Return (X, Y) of the center of cell containing provided text 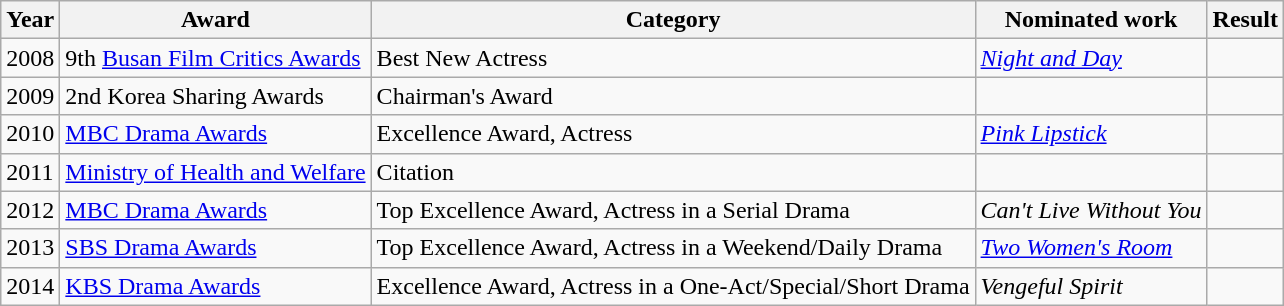
Night and Day (1091, 58)
9th Busan Film Critics Awards (216, 58)
2014 (30, 286)
Top Excellence Award, Actress in a Weekend/Daily Drama (673, 248)
KBS Drama Awards (216, 286)
SBS Drama Awards (216, 248)
Excellence Award, Actress (673, 134)
2013 (30, 248)
Chairman's Award (673, 96)
Vengeful Spirit (1091, 286)
Pink Lipstick (1091, 134)
2010 (30, 134)
Top Excellence Award, Actress in a Serial Drama (673, 210)
Result (1245, 20)
Category (673, 20)
2012 (30, 210)
Can't Live Without You (1091, 210)
Ministry of Health and Welfare (216, 172)
2nd Korea Sharing Awards (216, 96)
2011 (30, 172)
Two Women's Room (1091, 248)
Best New Actress (673, 58)
Award (216, 20)
Excellence Award, Actress in a One-Act/Special/Short Drama (673, 286)
2009 (30, 96)
2008 (30, 58)
Year (30, 20)
Citation (673, 172)
Nominated work (1091, 20)
